Pinpoint the cell where the given text exists, returning its (x, y) midpoint coordinate. 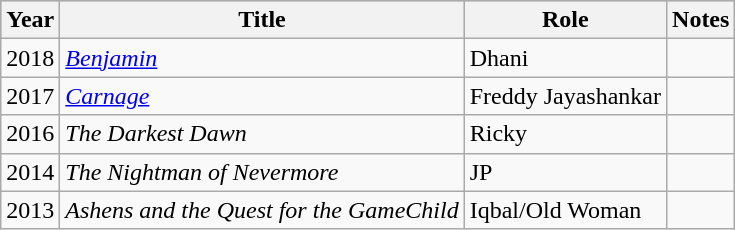
2018 (30, 58)
Carnage (262, 96)
Ashens and the Quest for the GameChild (262, 210)
Ricky (565, 134)
Dhani (565, 58)
Notes (701, 20)
Benjamin (262, 58)
JP (565, 172)
Freddy Jayashankar (565, 96)
The Darkest Dawn (262, 134)
2017 (30, 96)
2014 (30, 172)
Year (30, 20)
2016 (30, 134)
Title (262, 20)
Role (565, 20)
The Nightman of Nevermore (262, 172)
Iqbal/Old Woman (565, 210)
2013 (30, 210)
